Return the [x, y] coordinate for the center point of the cell that contains the specified text.  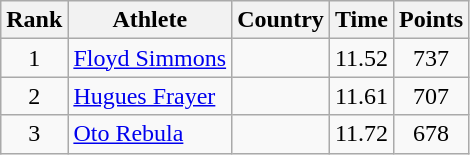
Oto Rebula [150, 134]
Country [281, 20]
Athlete [150, 20]
678 [432, 134]
Time [361, 20]
Hugues Frayer [150, 96]
11.61 [361, 96]
Rank [34, 20]
3 [34, 134]
737 [432, 58]
Points [432, 20]
11.52 [361, 58]
11.72 [361, 134]
2 [34, 96]
1 [34, 58]
707 [432, 96]
Floyd Simmons [150, 58]
